Scan for the cell matching the given text and deliver its (x, y) coordinate at center. 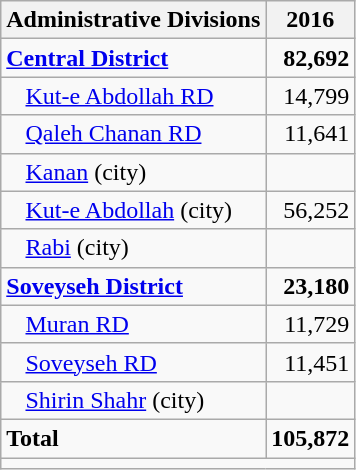
14,799 (310, 96)
Administrative Divisions (134, 20)
11,451 (310, 362)
Shirin Shahr (city) (134, 400)
Soveyseh RD (134, 362)
Rabi (city) (134, 248)
23,180 (310, 286)
Total (134, 438)
11,641 (310, 134)
Kut-e Abdollah RD (134, 96)
105,872 (310, 438)
11,729 (310, 324)
Qaleh Chanan RD (134, 134)
Central District (134, 58)
2016 (310, 20)
82,692 (310, 58)
56,252 (310, 210)
Kanan (city) (134, 172)
Muran RD (134, 324)
Kut-e Abdollah (city) (134, 210)
Soveyseh District (134, 286)
